Locate the cell with the specified text and output its [X, Y] center coordinate. 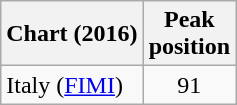
Peakposition [189, 34]
91 [189, 85]
Italy (FIMI) [72, 85]
Chart (2016) [72, 34]
